Return [X, Y] of the center of cell containing provided text 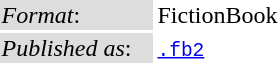
Published as: [76, 48]
Format: [76, 15]
